Capture the cell that displays the provided text and extract its (X, Y) central coordinate. 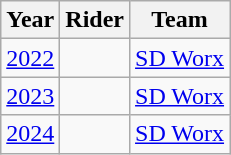
Team (180, 20)
2024 (30, 134)
Year (30, 20)
2022 (30, 58)
2023 (30, 96)
Rider (95, 20)
